Return (x, y) of the center of cell containing provided text 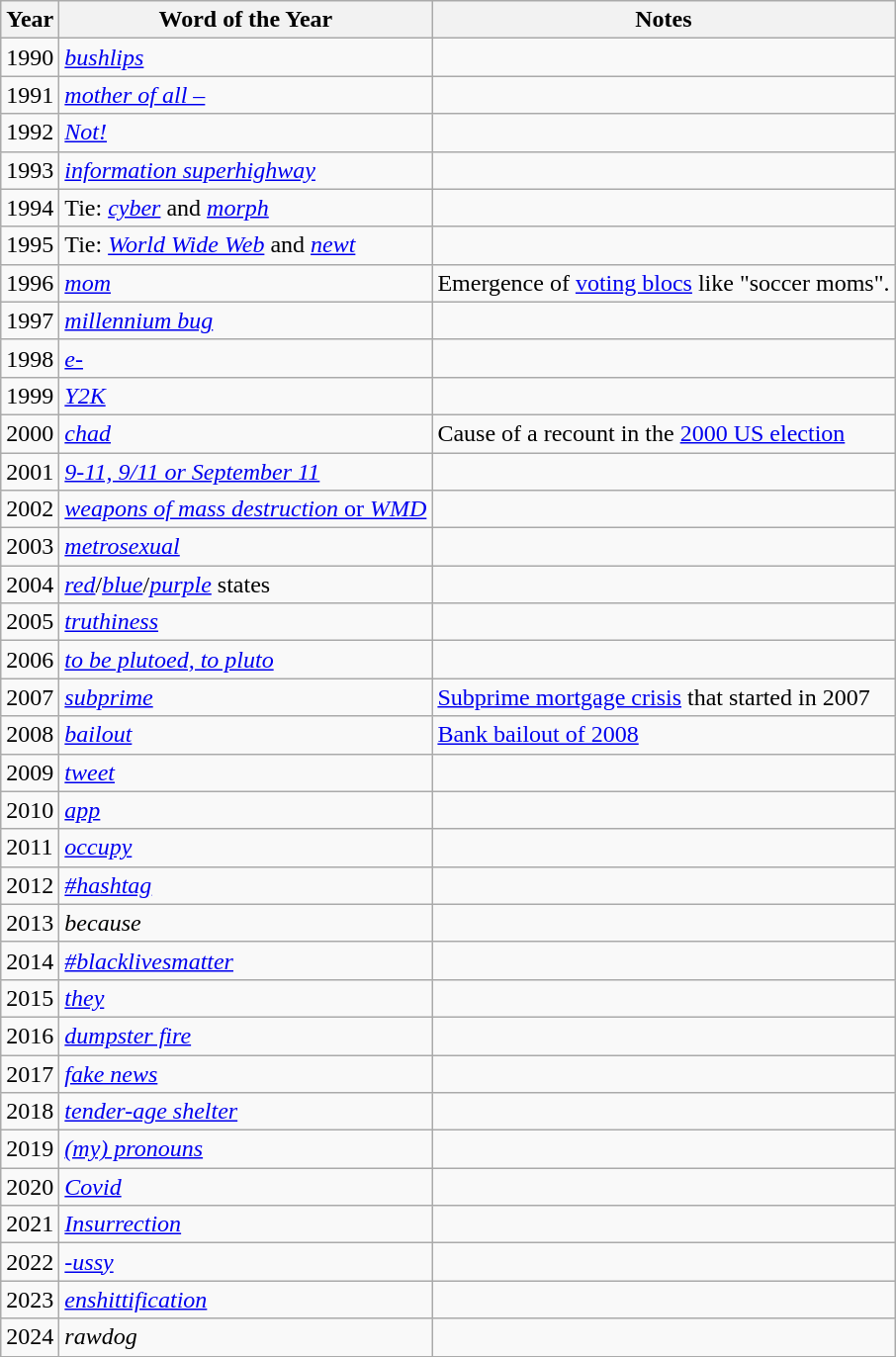
Tie: World Wide Web and newt (245, 245)
2008 (30, 735)
weapons of mass destruction or WMD (245, 509)
2007 (30, 697)
Word of the Year (245, 20)
2011 (30, 848)
Emergence of voting blocs like "soccer moms". (664, 283)
2016 (30, 1036)
1997 (30, 320)
2010 (30, 810)
Y2K (245, 396)
1998 (30, 358)
bushlips (245, 57)
1996 (30, 283)
Insurrection (245, 1224)
occupy (245, 848)
Bank bailout of 2008 (664, 735)
1991 (30, 95)
1993 (30, 170)
2019 (30, 1149)
enshittification (245, 1300)
2006 (30, 660)
2024 (30, 1337)
2013 (30, 923)
#hashtag (245, 885)
2002 (30, 509)
2018 (30, 1112)
chad (245, 433)
Subprime mortgage crisis that started in 2007 (664, 697)
rawdog (245, 1337)
Cause of a recount in the 2000 US election (664, 433)
2021 (30, 1224)
2014 (30, 960)
2009 (30, 772)
Covid (245, 1187)
because (245, 923)
2000 (30, 433)
2004 (30, 585)
dumpster fire (245, 1036)
1995 (30, 245)
information superhighway (245, 170)
they (245, 998)
truthiness (245, 622)
9-11, 9/11 or September 11 (245, 472)
2017 (30, 1073)
metrosexual (245, 547)
Year (30, 20)
#blacklivesmatter (245, 960)
fake news (245, 1073)
2003 (30, 547)
(my) pronouns (245, 1149)
mom (245, 283)
2012 (30, 885)
e- (245, 358)
-ussy (245, 1262)
2023 (30, 1300)
2001 (30, 472)
bailout (245, 735)
tweet (245, 772)
1992 (30, 133)
red/blue/purple states (245, 585)
Not! (245, 133)
app (245, 810)
2015 (30, 998)
Notes (664, 20)
tender-age shelter (245, 1112)
mother of all – (245, 95)
subprime (245, 697)
2005 (30, 622)
1999 (30, 396)
2020 (30, 1187)
Tie: cyber and morph (245, 208)
to be plutoed, to pluto (245, 660)
2022 (30, 1262)
1994 (30, 208)
1990 (30, 57)
millennium bug (245, 320)
